Return (x, y) of the center of cell containing provided text 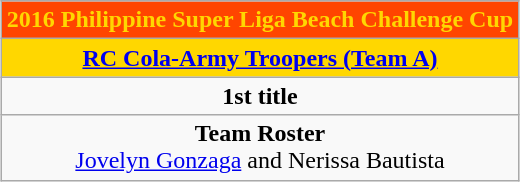
RC Cola-Army Troopers (Team A) (260, 58)
1st title (260, 96)
Team RosterJovelyn Gonzaga and Nerissa Bautista (260, 148)
2016 Philippine Super Liga Beach Challenge Cup (260, 20)
